Find where the given text appears and provide that cell's center as [X, Y] coordinate. 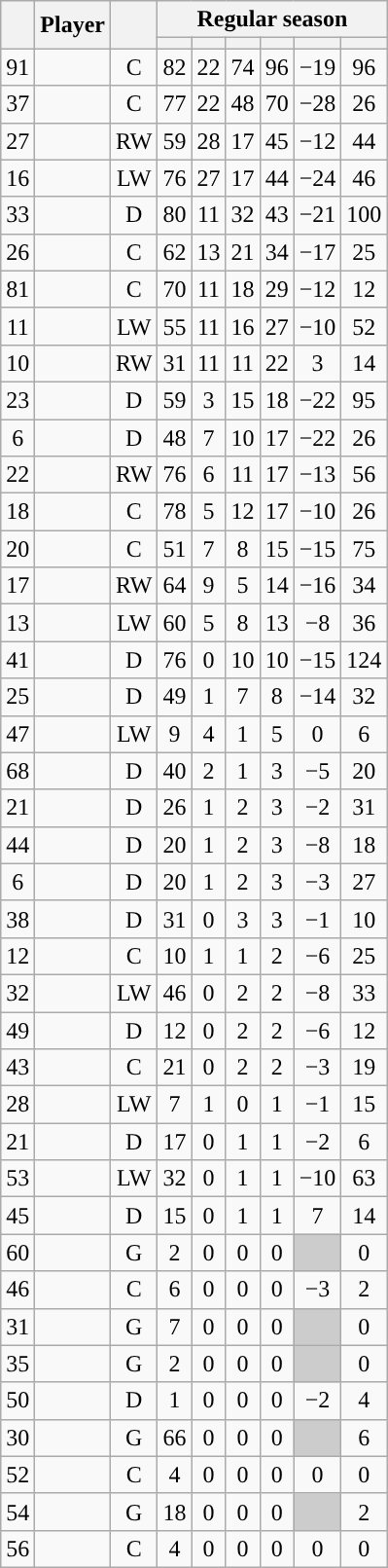
−17 [317, 252]
77 [175, 104]
47 [18, 734]
−13 [317, 475]
75 [364, 549]
41 [18, 660]
−5 [317, 771]
80 [175, 215]
23 [18, 400]
78 [175, 512]
68 [18, 771]
−28 [317, 104]
64 [175, 586]
55 [175, 326]
100 [364, 215]
−21 [317, 215]
19 [364, 1068]
74 [243, 67]
−19 [317, 67]
−14 [317, 697]
38 [18, 919]
82 [175, 67]
−16 [317, 586]
91 [18, 67]
30 [18, 1438]
Regular season [272, 19]
37 [18, 104]
51 [175, 549]
95 [364, 400]
54 [18, 1512]
−24 [317, 178]
81 [18, 289]
35 [18, 1364]
50 [18, 1401]
62 [175, 252]
124 [364, 660]
Player [73, 25]
63 [364, 1179]
40 [175, 771]
53 [18, 1179]
66 [175, 1438]
36 [364, 623]
29 [276, 289]
